Capture the cell that displays the provided text and extract its [X, Y] central coordinate. 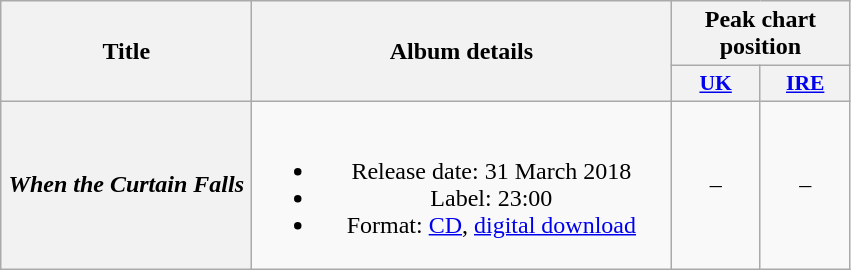
IRE [805, 84]
Release date: 31 March 2018Label: 23:00Format: CD, digital download [462, 184]
When the Curtain Falls [126, 184]
Album details [462, 52]
Peak chart position [760, 34]
UK [716, 84]
Title [126, 52]
